Output the (x, y) coordinate of the center of the cell containing the given text.  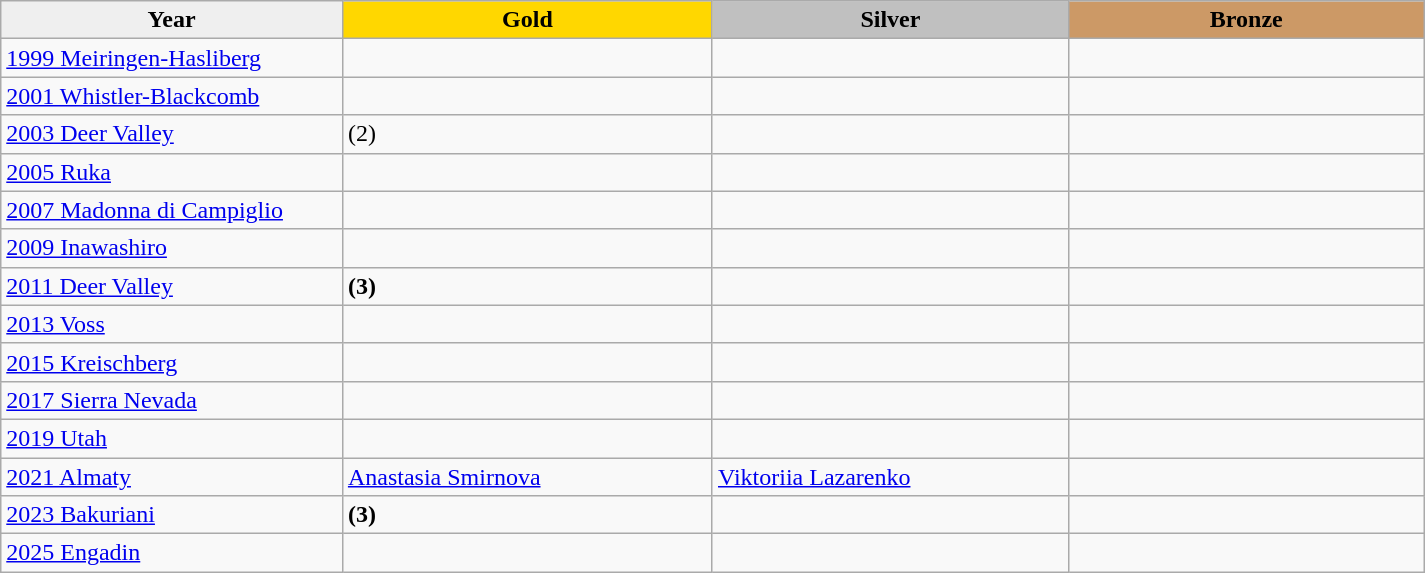
2023 Bakuriani (172, 515)
2011 Deer Valley (172, 286)
Viktoriia Lazarenko (890, 477)
2001 Whistler-Blackcomb (172, 96)
2007 Madonna di Campiglio (172, 210)
2025 Engadin (172, 553)
Gold (527, 20)
(2) (527, 134)
1999 Meiringen-Hasliberg (172, 58)
2021 Almaty (172, 477)
2009 Inawashiro (172, 248)
2017 Sierra Nevada (172, 400)
2003 Deer Valley (172, 134)
2019 Utah (172, 438)
Silver (890, 20)
2015 Kreischberg (172, 362)
2013 Voss (172, 324)
Anastasia Smirnova (527, 477)
Bronze (1246, 20)
Year (172, 20)
2005 Ruka (172, 172)
